Locate the cell with the specified text and output its [x, y] center coordinate. 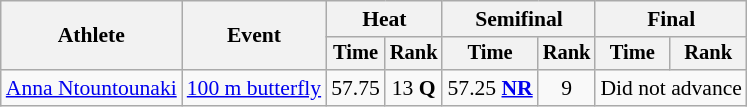
Heat [384, 19]
9 [567, 88]
57.75 [356, 88]
Did not advance [671, 88]
100 m butterfly [254, 88]
13 Q [414, 88]
57.25 NR [490, 88]
Event [254, 36]
Athlete [92, 36]
Final [671, 19]
Anna Ntountounaki [92, 88]
Semifinal [518, 19]
